Extract the (x, y) coordinate from the center of the cell holding the provided text.  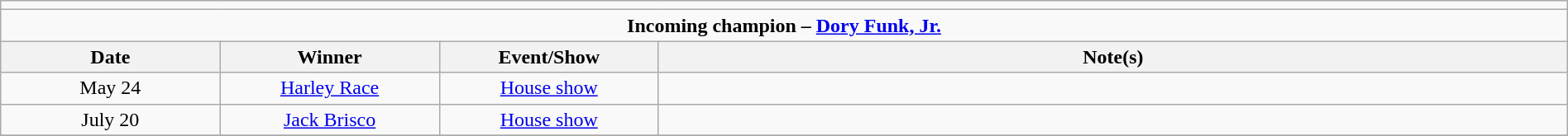
May 24 (111, 88)
Incoming champion – Dory Funk, Jr. (784, 26)
Jack Brisco (329, 120)
Harley Race (329, 88)
Note(s) (1113, 57)
Event/Show (549, 57)
Winner (329, 57)
Date (111, 57)
July 20 (111, 120)
